Return (x, y) of the center of cell containing provided text 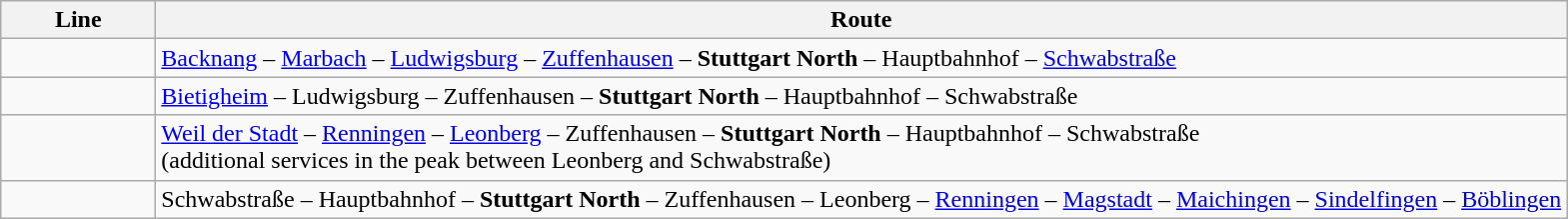
Backnang – Marbach – Ludwigsburg – Zuffenhausen – Stuttgart North – Hauptbahnhof – Schwabstraße (861, 58)
Route (861, 20)
Schwabstraße – Hauptbahnhof – Stuttgart North – Zuffenhausen – Leonberg – Renningen – Magstadt – Maichingen – Sindelfingen – Böblingen (861, 199)
Line (78, 20)
Bietigheim – Ludwigsburg – Zuffenhausen – Stuttgart North – Hauptbahnhof – Schwabstraße (861, 96)
